Determine the (X, Y) coordinate at the center of the cell enclosing the given text.  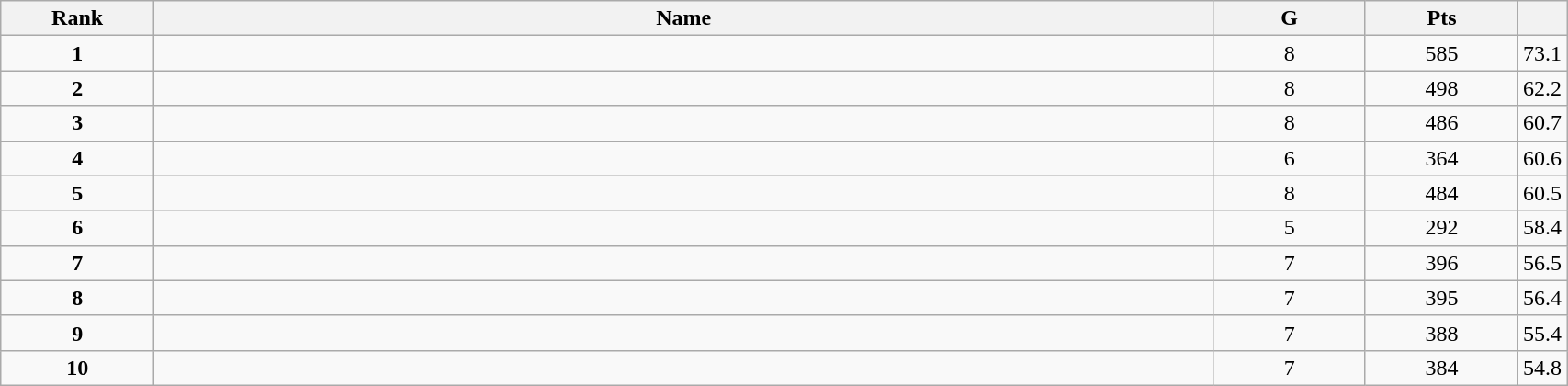
396 (1441, 263)
388 (1441, 333)
56.4 (1543, 298)
62.2 (1543, 88)
G (1290, 18)
Pts (1441, 18)
484 (1441, 193)
60.7 (1543, 123)
60.6 (1543, 158)
73.1 (1543, 53)
56.5 (1543, 263)
58.4 (1543, 228)
55.4 (1543, 333)
9 (77, 333)
60.5 (1543, 193)
585 (1441, 53)
Rank (77, 18)
10 (77, 368)
3 (77, 123)
54.8 (1543, 368)
2 (77, 88)
395 (1441, 298)
Name (683, 18)
384 (1441, 368)
4 (77, 158)
486 (1441, 123)
364 (1441, 158)
292 (1441, 228)
1 (77, 53)
498 (1441, 88)
